Provide the [X, Y] coordinate of the cell's center where the given text is located.  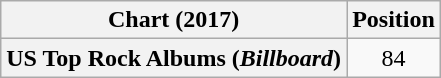
84 [394, 58]
Position [394, 20]
Chart (2017) [174, 20]
US Top Rock Albums (Billboard) [174, 58]
